For the text-containing cell, return its midpoint in [x, y] coordinate format. 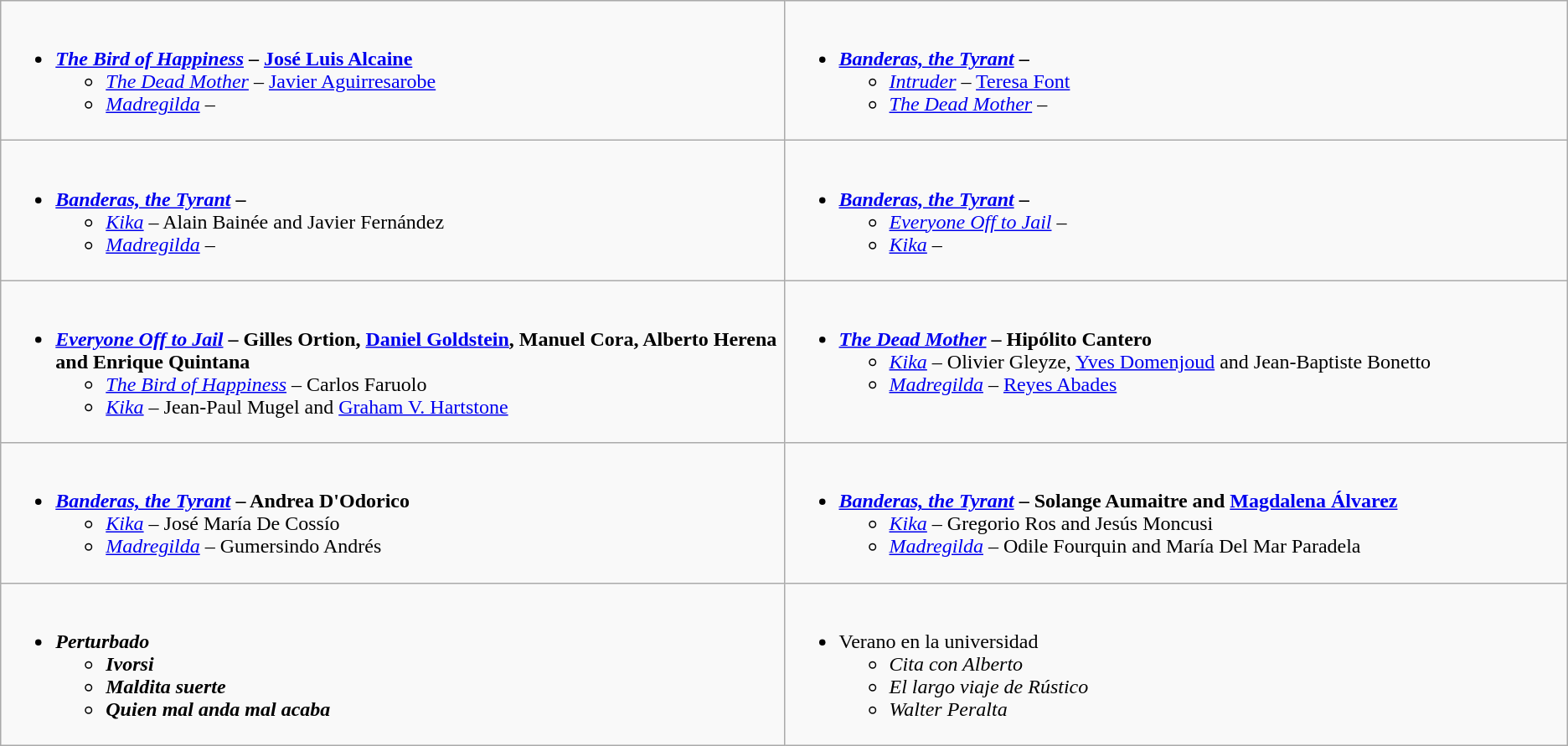
Banderas, the Tyrant – Kika – Alain Bainée and Javier FernándezMadregilda – [392, 211]
Banderas, the Tyrant – Everyone Off to Jail – Kika – [1176, 211]
PerturbadoIvorsiMaldita suerteQuien mal anda mal acaba [392, 664]
Banderas, the Tyrant – Andrea D'OdoricoKika – José María De CossíoMadregilda – Gumersindo Andrés [392, 512]
Banderas, the Tyrant – Intruder – Teresa FontThe Dead Mother – [1176, 70]
Verano en la universidadCita con AlbertoEl largo viaje de RústicoWalter Peralta [1176, 664]
The Bird of Happiness – José Luis AlcaineThe Dead Mother – Javier AguirresarobeMadregilda – [392, 70]
The Dead Mother – Hipólito CanteroKika – Olivier Gleyze, Yves Domenjoud and Jean-Baptiste BonettoMadregilda – Reyes Abades [1176, 362]
